Extract the (X, Y) coordinate from the center of the cell holding the provided text.  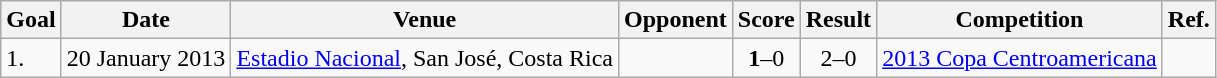
Goal (31, 20)
20 January 2013 (146, 58)
1. (31, 58)
2–0 (838, 58)
Venue (425, 20)
Score (766, 20)
1–0 (766, 58)
Estadio Nacional, San José, Costa Rica (425, 58)
Ref. (1188, 20)
Opponent (676, 20)
Competition (1020, 20)
2013 Copa Centroamericana (1020, 58)
Result (838, 20)
Date (146, 20)
